Output the (X, Y) coordinate of the center of the cell containing the given text.  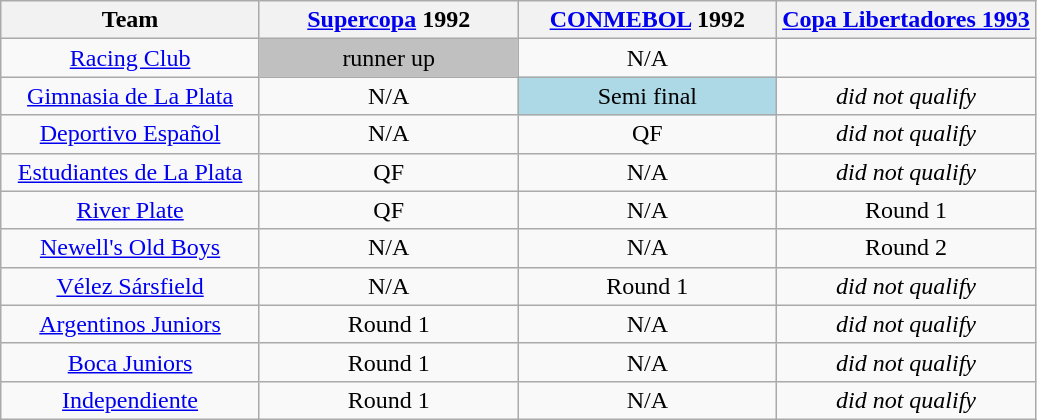
Round 2 (906, 248)
runner up (388, 58)
Newell's Old Boys (130, 248)
Independiente (130, 400)
Argentinos Juniors (130, 324)
Racing Club (130, 58)
CONMEBOL 1992 (648, 20)
Supercopa 1992 (388, 20)
Vélez Sársfield (130, 286)
Estudiantes de La Plata (130, 172)
Gimnasia de La Plata (130, 96)
Semi final (648, 96)
River Plate (130, 210)
Deportivo Español (130, 134)
Copa Libertadores 1993 (906, 20)
Boca Juniors (130, 362)
Team (130, 20)
